Detect which cell encompasses the target text, then output its (X, Y) center coordinate. 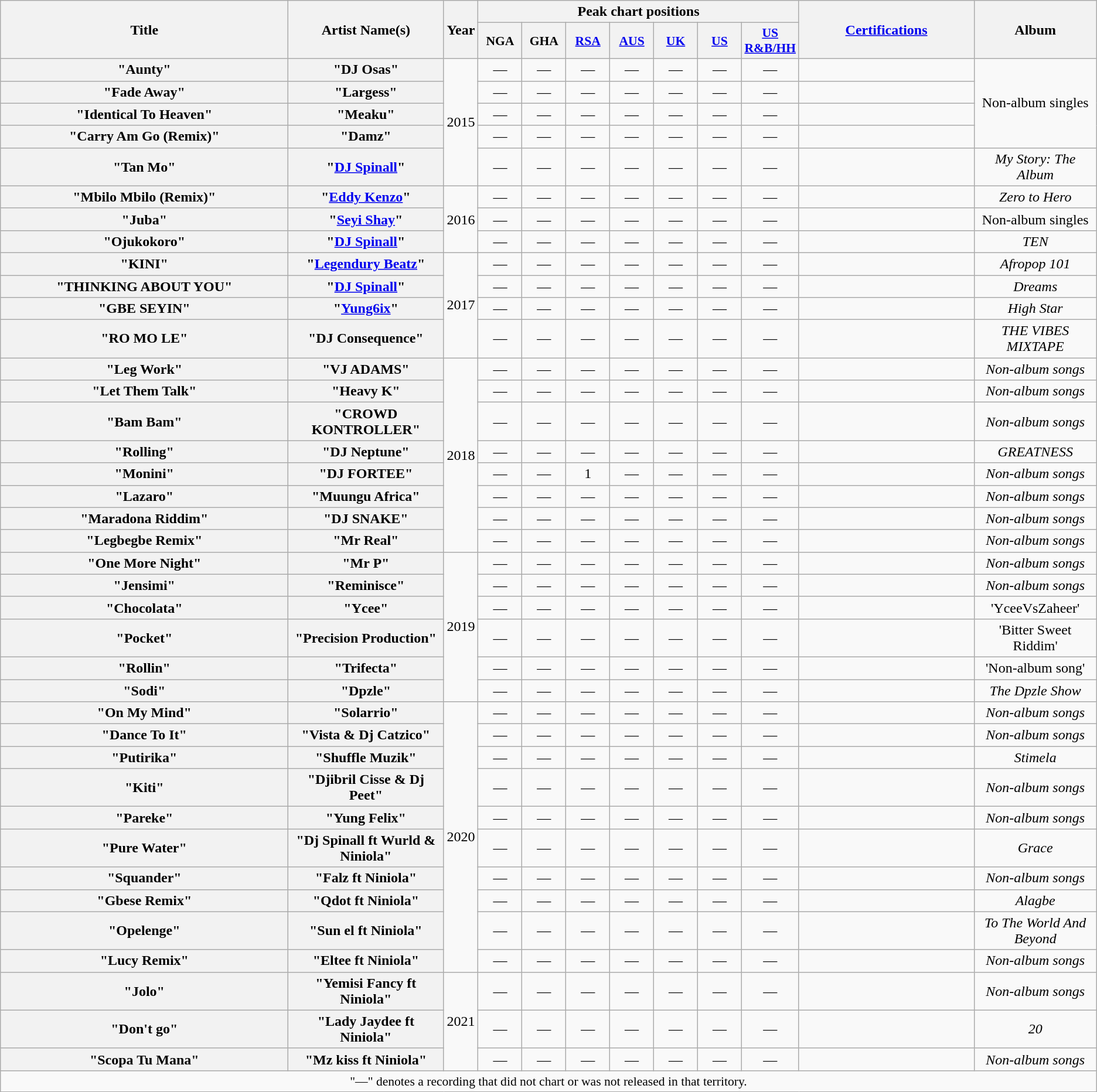
"Eltee ft Niniola" (366, 961)
"Qdot ft Niniola" (366, 900)
"Aunty" (144, 70)
2019 (461, 627)
Peak chart positions (639, 12)
1 (588, 474)
"Monini" (144, 474)
"Precision Production" (366, 637)
The Dpzle Show (1035, 691)
"Mr P" (366, 563)
"Chocolata" (144, 608)
"Don't go" (144, 1029)
"Pure Water" (144, 848)
"DJ FORTEE" (366, 474)
Zero to Hero (1035, 197)
"Djibril Cisse & Dj Peet" (366, 787)
Grace (1035, 848)
"Heavy K" (366, 391)
"Sun el ft Niniola" (366, 930)
Afropop 101 (1035, 264)
"Lazaro" (144, 496)
Certifications (886, 29)
"Squander" (144, 878)
GREATNESS (1035, 452)
"Bam Bam" (144, 422)
Title (144, 29)
'Bitter Sweet Riddim' (1035, 637)
"Let Them Talk" (144, 391)
"Solarrio" (366, 713)
"Falz ft Niniola" (366, 878)
'YceeVsZaheer' (1035, 608)
Album (1035, 29)
High Star (1035, 309)
"VJ ADAMS" (366, 369)
"—" denotes a recording that did not chart or was not released in that territory. (548, 1081)
"Mbilo Mbilo (Remix)" (144, 197)
GHA (544, 41)
"Carry Am Go (Remix)" (144, 136)
"GBE SEYIN" (144, 309)
"Ycee" (366, 608)
"Yemisi Fancy ft Niniola" (366, 991)
"Pareke" (144, 818)
UK (676, 41)
Alagbe (1035, 900)
Year (461, 29)
To The World And Beyond (1035, 930)
"Mz kiss ft Niniola" (366, 1059)
"Scopa Tu Mana" (144, 1059)
"Reminisce" (366, 585)
2021 (461, 1021)
RSA (588, 41)
"DJ SNAKE" (366, 518)
"Lady Jaydee ft Niniola" (366, 1029)
"Largess" (366, 92)
'Non-album song' (1035, 668)
"CROWD KONTROLLER" (366, 422)
"On My Mind" (144, 713)
"DJ Neptune" (366, 452)
"Damz" (366, 136)
"Gbese Remix" (144, 900)
Artist Name(s) (366, 29)
"Leg Work" (144, 369)
"THINKING ABOUT YOU" (144, 286)
"Identical To Heaven" (144, 114)
"Maradona Riddim" (144, 518)
"Fade Away" (144, 92)
"Opelenge" (144, 930)
"Dance To It" (144, 735)
"Muungu Africa" (366, 496)
"Vista & Dj Catzico" (366, 735)
"Sodi" (144, 691)
"Kiti" (144, 787)
"Yung Felix" (366, 818)
"One More Night" (144, 563)
"Tan Mo" (144, 166)
2016 (461, 219)
NGA (500, 41)
THE VIBES MIXTAPE (1035, 339)
"Meaku" (366, 114)
USR&B/HH (770, 41)
"Shuffle Muzik" (366, 757)
"Dpzle" (366, 691)
2017 (461, 305)
"DJ Consequence" (366, 339)
"Lucy Remix" (144, 961)
2015 (461, 122)
Dreams (1035, 286)
AUS (632, 41)
"Dj Spinall ft Wurld & Niniola" (366, 848)
"Jensimi" (144, 585)
TEN (1035, 241)
"Pocket" (144, 637)
"Rolling" (144, 452)
"KINI" (144, 264)
2020 (461, 837)
"Jolo" (144, 991)
"Putirika" (144, 757)
"Seyi Shay" (366, 219)
US (720, 41)
2018 (461, 455)
"Juba" (144, 219)
"Yung6ix" (366, 309)
"RO MO LE" (144, 339)
"Eddy Kenzo" (366, 197)
"Ojukokoro" (144, 241)
"Rollin" (144, 668)
"Mr Real" (366, 541)
"Legendury Beatz" (366, 264)
Stimela (1035, 757)
20 (1035, 1029)
"Trifecta" (366, 668)
My Story: The Album (1035, 166)
"DJ Osas" (366, 70)
"Legbegbe Remix" (144, 541)
